Capture the cell that displays the provided text and extract its (X, Y) central coordinate. 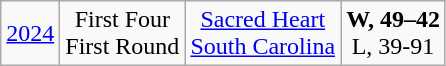
W, 49–42L, 39-91 (394, 34)
Sacred HeartSouth Carolina (263, 34)
2024 (30, 34)
First FourFirst Round (122, 34)
